Provide the [x, y] coordinate of the cell's center where the given text is located.  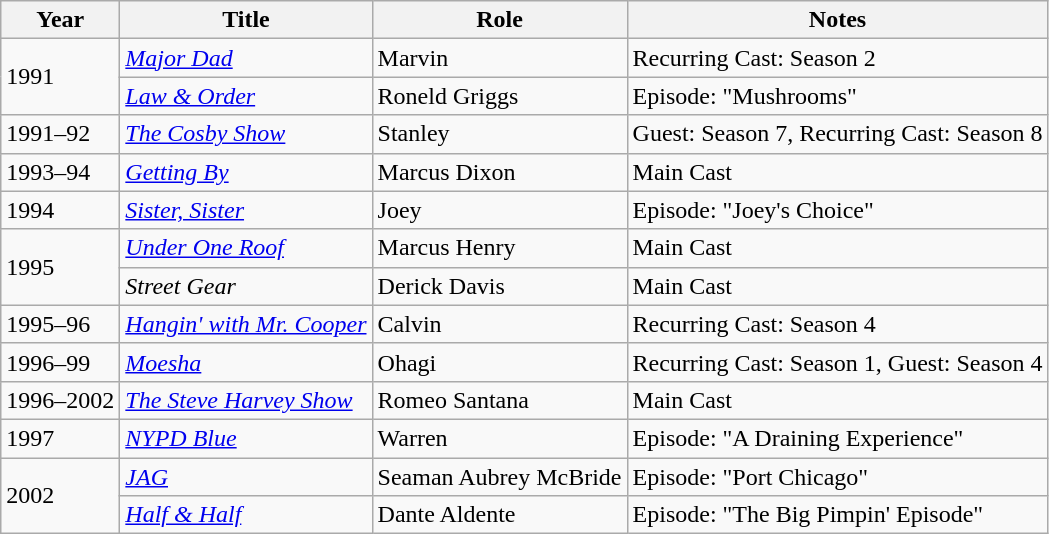
Ohagi [500, 362]
Sister, Sister [246, 210]
Half & Half [246, 515]
Recurring Cast: Season 2 [838, 58]
Seaman Aubrey McBride [500, 477]
1991 [60, 77]
Derick Davis [500, 286]
Notes [838, 20]
Episode: "A Draining Experience" [838, 438]
1996–99 [60, 362]
Marvin [500, 58]
Episode: "Joey's Choice" [838, 210]
Under One Roof [246, 248]
Major Dad [246, 58]
JAG [246, 477]
Street Gear [246, 286]
Hangin' with Mr. Cooper [246, 324]
1994 [60, 210]
1991–92 [60, 134]
Roneld Griggs [500, 96]
NYPD Blue [246, 438]
Role [500, 20]
The Cosby Show [246, 134]
Recurring Cast: Season 4 [838, 324]
2002 [60, 496]
1995–96 [60, 324]
Moesha [246, 362]
1993–94 [60, 172]
Dante Aldente [500, 515]
Calvin [500, 324]
Law & Order [246, 96]
1995 [60, 267]
Getting By [246, 172]
Episode: "Port Chicago" [838, 477]
Romeo Santana [500, 400]
Guest: Season 7, Recurring Cast: Season 8 [838, 134]
Stanley [500, 134]
Episode: "The Big Pimpin' Episode" [838, 515]
1997 [60, 438]
Joey [500, 210]
Episode: "Mushrooms" [838, 96]
1996–2002 [60, 400]
Year [60, 20]
Marcus Henry [500, 248]
Recurring Cast: Season 1, Guest: Season 4 [838, 362]
Warren [500, 438]
Title [246, 20]
Marcus Dixon [500, 172]
The Steve Harvey Show [246, 400]
